Return the (X, Y) coordinate for the center point of the cell that contains the specified text.  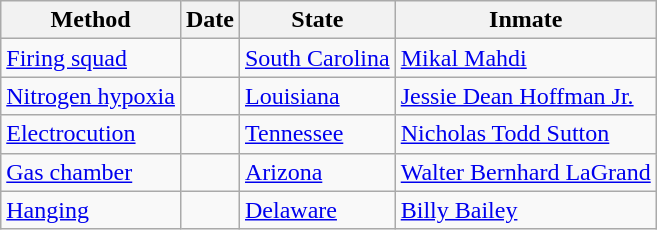
Electrocution (91, 134)
Delaware (317, 210)
Mikal Mahdi (526, 58)
Firing squad (91, 58)
Date (210, 20)
Hanging (91, 210)
State (317, 20)
Billy Bailey (526, 210)
Jessie Dean Hoffman Jr. (526, 96)
South Carolina (317, 58)
Walter Bernhard LaGrand (526, 172)
Inmate (526, 20)
Method (91, 20)
Gas chamber (91, 172)
Arizona (317, 172)
Tennessee (317, 134)
Louisiana (317, 96)
Nitrogen hypoxia (91, 96)
Nicholas Todd Sutton (526, 134)
